Provide the (X, Y) coordinate of the cell's center where the given text is located.  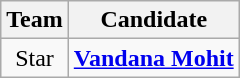
Star (35, 58)
Team (35, 20)
Candidate (154, 20)
Vandana Mohit (154, 58)
